Detect which cell encompasses the target text, then output its (x, y) center coordinate. 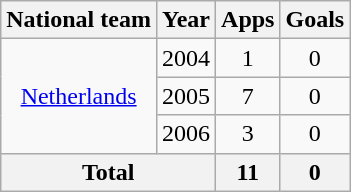
2006 (186, 134)
National team (79, 20)
Netherlands (79, 96)
2004 (186, 58)
1 (248, 58)
7 (248, 96)
Year (186, 20)
11 (248, 172)
Apps (248, 20)
2005 (186, 96)
Total (108, 172)
3 (248, 134)
Goals (315, 20)
